Locate the cell with the specified text and output its [X, Y] center coordinate. 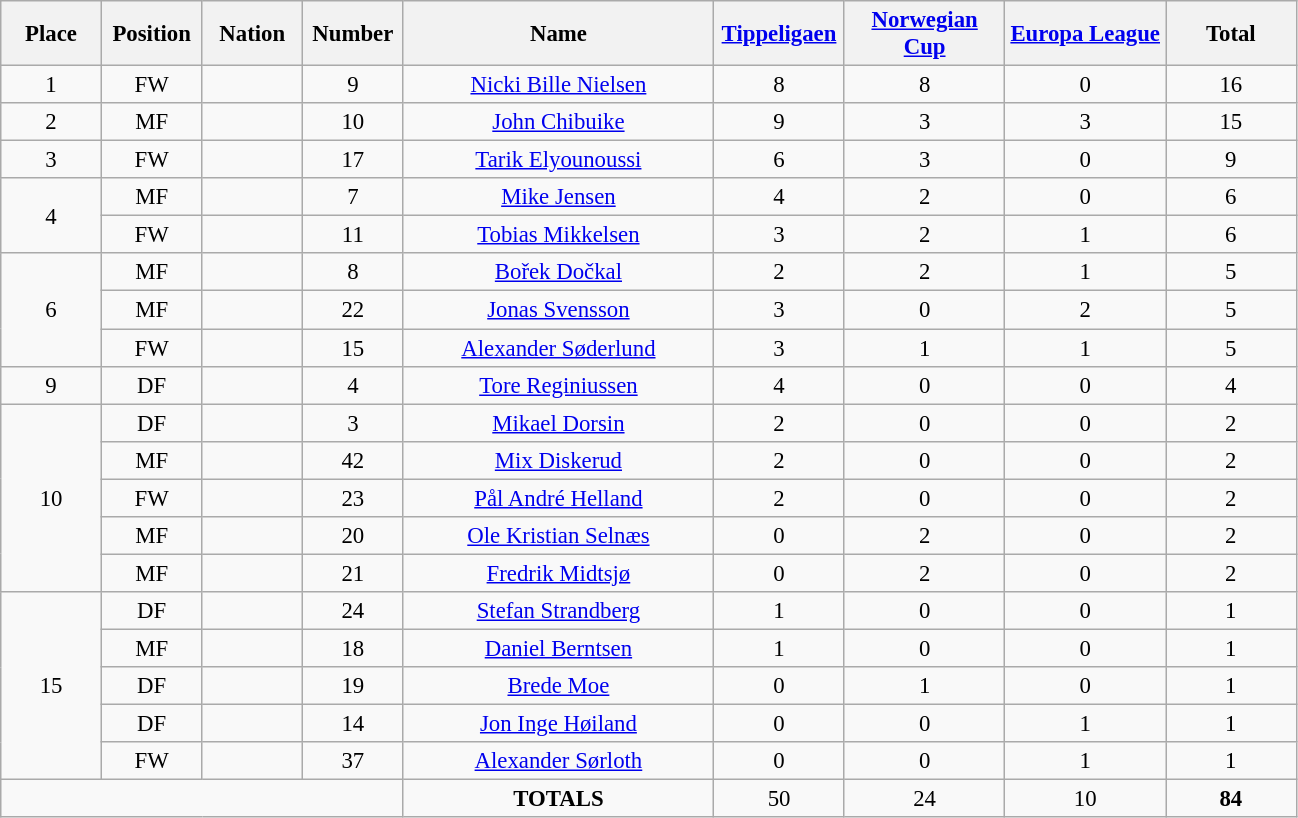
16 [1232, 85]
Daniel Berntsen [558, 648]
Nicki Bille Nielsen [558, 85]
Alexander Søderlund [558, 348]
Total [1232, 34]
John Chibuike [558, 122]
37 [354, 761]
Place [52, 34]
21 [354, 573]
84 [1232, 799]
20 [354, 536]
Jonas Svensson [558, 310]
50 [780, 799]
Tarik Elyounoussi [558, 160]
TOTALS [558, 799]
Brede Moe [558, 686]
Number [354, 34]
Jon Inge Høiland [558, 724]
22 [354, 310]
17 [354, 160]
Nation [252, 34]
42 [354, 460]
Tobias Mikkelsen [558, 235]
7 [354, 197]
14 [354, 724]
Bořek Dočkal [558, 273]
Mike Jensen [558, 197]
Fredrik Midtsjø [558, 573]
Name [558, 34]
Tore Reginiussen [558, 385]
Tippeligaen [780, 34]
Stefan Strandberg [558, 611]
Ole Kristian Selnæs [558, 536]
Europa League [1086, 34]
Mix Diskerud [558, 460]
11 [354, 235]
Pål André Helland [558, 498]
Position [152, 34]
23 [354, 498]
18 [354, 648]
Norwegian Cup [924, 34]
Mikael Dorsin [558, 423]
19 [354, 686]
Alexander Sørloth [558, 761]
